Detect which cell encompasses the target text, then output its [X, Y] center coordinate. 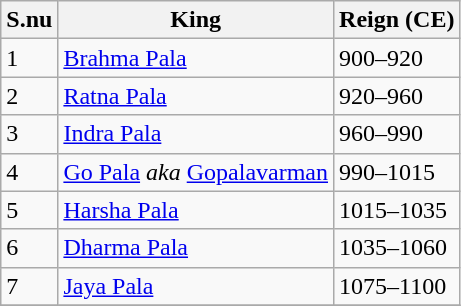
3 [30, 134]
Indra Pala [196, 134]
Reign (CE) [397, 20]
2 [30, 96]
King [196, 20]
900–920 [397, 58]
Ratna Pala [196, 96]
5 [30, 210]
1035–1060 [397, 248]
6 [30, 248]
S.nu [30, 20]
7 [30, 286]
920–960 [397, 96]
Brahma Pala [196, 58]
Harsha Pala [196, 210]
Dharma Pala [196, 248]
1075–1100 [397, 286]
4 [30, 172]
Jaya Pala [196, 286]
960–990 [397, 134]
1 [30, 58]
1015–1035 [397, 210]
Go Pala aka Gopalavarman [196, 172]
990–1015 [397, 172]
